For the text-containing cell, return its midpoint in (x, y) coordinate format. 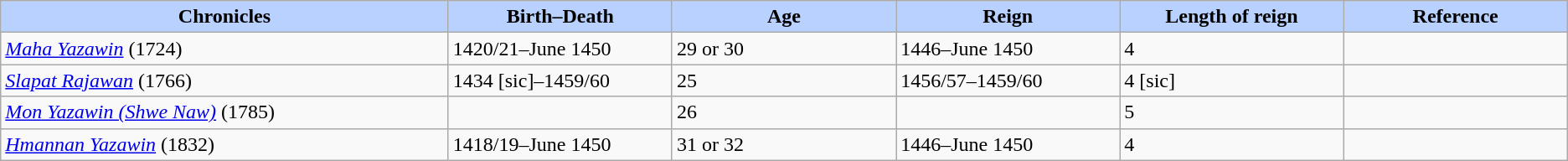
1420/21–June 1450 (560, 49)
Reference (1456, 17)
Mon Yazawin (Shwe Naw) (1785) (224, 112)
1418/19–June 1450 (560, 144)
4 [sic] (1231, 80)
Length of reign (1231, 17)
Hmannan Yazawin (1832) (224, 144)
29 or 30 (784, 49)
Reign (1008, 17)
Birth–Death (560, 17)
Chronicles (224, 17)
1456/57–1459/60 (1008, 80)
Maha Yazawin (1724) (224, 49)
Age (784, 17)
26 (784, 112)
25 (784, 80)
31 or 32 (784, 144)
5 (1231, 112)
Slapat Rajawan (1766) (224, 80)
1434 [sic]–1459/60 (560, 80)
